Return the [x, y] coordinate for the center point of the cell that contains the specified text.  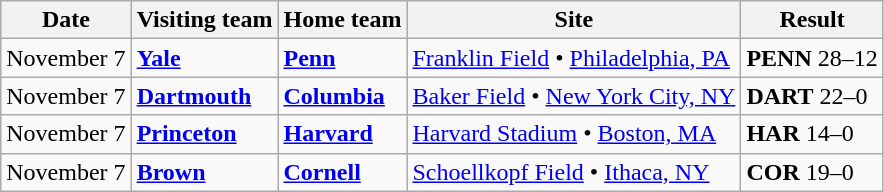
Baker Field • New York City, NY [574, 96]
Harvard [342, 134]
Dartmouth [204, 96]
Penn [342, 58]
PENN 28–12 [812, 58]
Cornell [342, 172]
HAR 14–0 [812, 134]
Yale [204, 58]
Columbia [342, 96]
Visiting team [204, 20]
Princeton [204, 134]
Date [66, 20]
Brown [204, 172]
Site [574, 20]
Franklin Field • Philadelphia, PA [574, 58]
COR 19–0 [812, 172]
Result [812, 20]
Schoellkopf Field • Ithaca, NY [574, 172]
DART 22–0 [812, 96]
Harvard Stadium • Boston, MA [574, 134]
Home team [342, 20]
